Find where the given text appears and provide that cell's center as (x, y) coordinate. 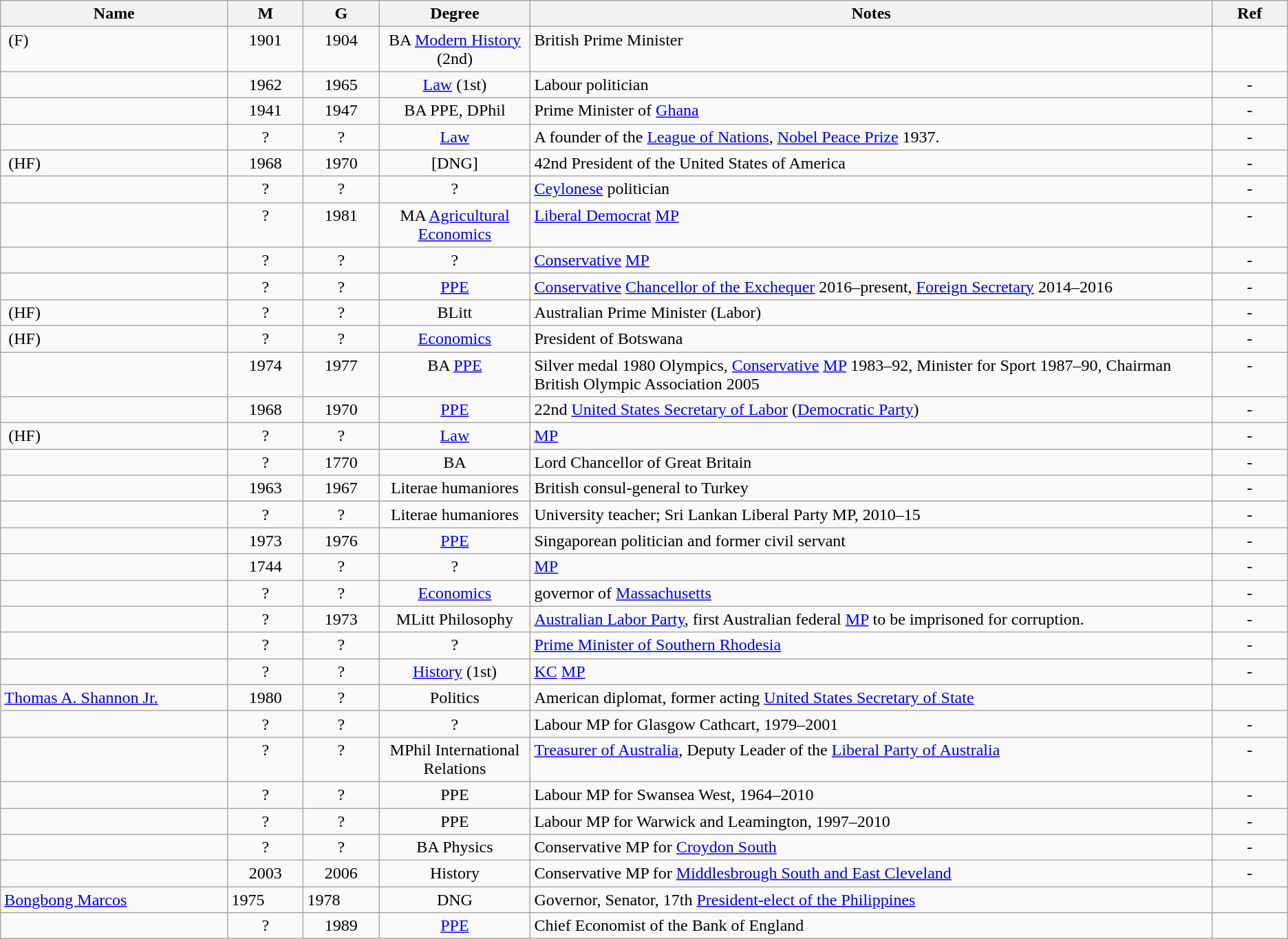
42nd President of the United States of America (871, 163)
DNG (455, 900)
Ref (1249, 14)
History (1st) (455, 671)
1963 (266, 488)
Liberal Democrat MP (871, 224)
University teacher; Sri Lankan Liberal Party MP, 2010–15 (871, 515)
1977 (341, 374)
Labour MP for Swansea West, 1964–2010 (871, 795)
Chief Economist of the Bank of England (871, 926)
MLitt Philosophy (455, 619)
1965 (341, 85)
1975 (266, 900)
1947 (341, 111)
MA Agricultural Economics (455, 224)
1901 (266, 50)
Australian Prime Minister (Labor) (871, 312)
Prime Minister of Ghana (871, 111)
British consul-general to Turkey (871, 488)
G (341, 14)
Ceylonese politician (871, 189)
Lord Chancellor of Great Britain (871, 462)
Notes (871, 14)
American diplomat, former acting United States Secretary of State (871, 698)
BA PPE, DPhil (455, 111)
2006 (341, 874)
A founder of the League of Nations, Nobel Peace Prize 1937. (871, 137)
Labour politician (871, 85)
Treasurer of Australia, Deputy Leader of the Liberal Party of Australia (871, 759)
1976 (341, 541)
Silver medal 1980 Olympics, Conservative MP 1983–92, Minister for Sport 1987–90, Chairman British Olympic Association 2005 (871, 374)
KC MP (871, 671)
BA (455, 462)
1967 (341, 488)
1989 (341, 926)
Australian Labor Party, first Australian federal MP to be imprisoned for corruption. (871, 619)
2003 (266, 874)
Labour MP for Glasgow Cathcart, 1979–2001 (871, 724)
BLitt (455, 312)
1962 (266, 85)
Bongbong Marcos (114, 900)
governor of Massachusetts (871, 593)
Politics (455, 698)
(F) (114, 50)
BA PPE (455, 374)
1941 (266, 111)
1904 (341, 50)
1770 (341, 462)
Law (1st) (455, 85)
1981 (341, 224)
[DNG] (455, 163)
1980 (266, 698)
Thomas A. Shannon Jr. (114, 698)
Conservative MP for Middlesbrough South and East Cleveland (871, 874)
MPhil International Relations (455, 759)
History (455, 874)
Prime Minister of Southern Rhodesia (871, 645)
Governor, Senator, 17th President-elect of the Philippines (871, 900)
M (266, 14)
1978 (341, 900)
22nd United States Secretary of Labor (Democratic Party) (871, 410)
BA Modern History (2nd) (455, 50)
Conservative Chancellor of the Exchequer 2016–present, Foreign Secretary 2014–2016 (871, 286)
Name (114, 14)
1974 (266, 374)
1744 (266, 567)
Conservative MP for Croydon South (871, 848)
Degree (455, 14)
British Prime Minister (871, 50)
BA Physics (455, 848)
Conservative MP (871, 260)
Labour MP for Warwick and Leamington, 1997–2010 (871, 821)
President of Botswana (871, 338)
Singaporean politician and former civil servant (871, 541)
